Identify which cell holds the provided text, then report its (X, Y) central coordinate. 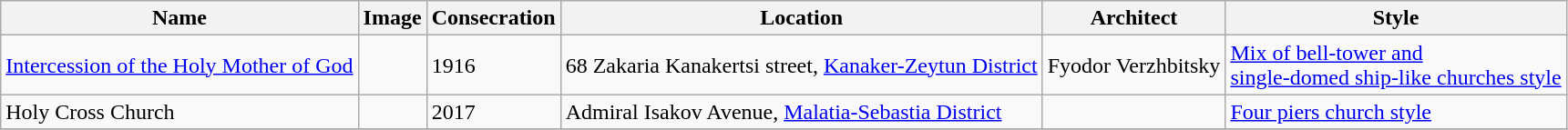
Mix of bell-tower andsingle-domed ship-like churches style (1396, 65)
Admiral Isakov Avenue, Malatia-Sebastia District (802, 112)
Four piers church style (1396, 112)
Fyodor Verzhbitsky (1133, 65)
Image (392, 18)
Style (1396, 18)
Consecration (494, 18)
Location (802, 18)
Intercession of the Holy Mother of God (179, 65)
68 Zakaria Kanakertsi street, Kanaker-Zeytun District (802, 65)
Name (179, 18)
Architect (1133, 18)
Holy Cross Church (179, 112)
1916 (494, 65)
2017 (494, 112)
